Return (X, Y) of the center of cell containing provided text 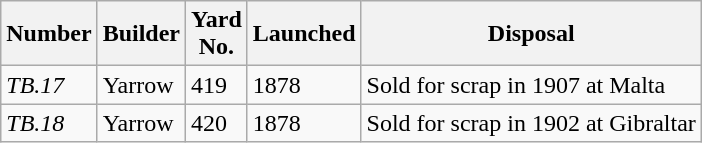
Sold for scrap in 1902 at Gibraltar (531, 123)
419 (217, 85)
Number (49, 34)
Builder (141, 34)
Launched (304, 34)
Sold for scrap in 1907 at Malta (531, 85)
420 (217, 123)
Yard No. (217, 34)
TB.18 (49, 123)
TB.17 (49, 85)
Disposal (531, 34)
